Search for the cell housing the specified text and yield its [X, Y] center coordinate. 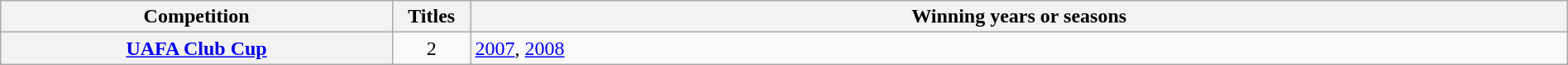
Competition [197, 17]
2007, 2008 [1019, 48]
Titles [432, 17]
2 [432, 48]
UAFA Club Cup [197, 48]
Winning years or seasons [1019, 17]
